From the cell containing the given text, extract its center point as [X, Y] coordinate. 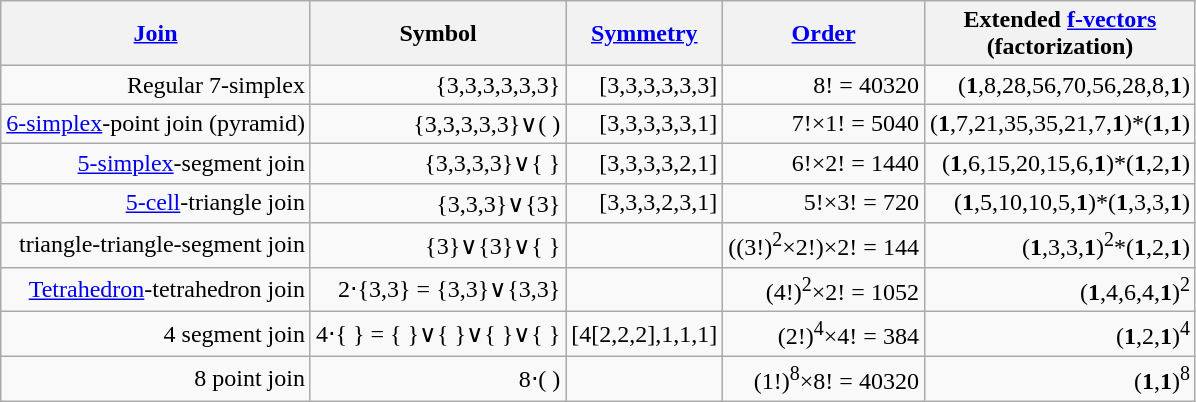
[3,3,3,2,3,1] [644, 203]
4⋅{ } = { }∨{ }∨{ }∨{ } [438, 334]
8! = 40320 [824, 85]
(4!)2×2! = 1052 [824, 290]
(1,7,21,35,35,21,7,1)*(1,1) [1060, 124]
[3,3,3,3,3,1] [644, 124]
{3,3,3}∨{3} [438, 203]
{3,3,3,3,3,3} [438, 85]
{3,3,3,3,3}∨( ) [438, 124]
4 segment join [156, 334]
Extended f-vectors(factorization) [1060, 34]
Tetrahedron-tetrahedron join [156, 290]
{3,3,3,3}∨{ } [438, 163]
(1,1)8 [1060, 378]
[3,3,3,3,2,1] [644, 163]
Symmetry [644, 34]
Symbol [438, 34]
2⋅{3,3} = {3,3}∨{3,3} [438, 290]
(1,6,15,20,15,6,1)*(1,2,1) [1060, 163]
Regular 7-simplex [156, 85]
(1,3,3,1)2*(1,2,1) [1060, 246]
((3!)2×2!)×2! = 144 [824, 246]
Join [156, 34]
(1,2,1)4 [1060, 334]
7!×1! = 5040 [824, 124]
5!×3! = 720 [824, 203]
(1,8,28,56,70,56,28,8,1) [1060, 85]
(1,4,6,4,1)2 [1060, 290]
{3}∨{3}∨{ } [438, 246]
6-simplex-point join (pyramid) [156, 124]
(2!)4×4! = 384 [824, 334]
8⋅( ) [438, 378]
(1!)8×8! = 40320 [824, 378]
5-cell-triangle join [156, 203]
8 point join [156, 378]
[4[2,2,2],1,1,1] [644, 334]
triangle-triangle-segment join [156, 246]
5-simplex-segment join [156, 163]
(1,5,10,10,5,1)*(1,3,3,1) [1060, 203]
Order [824, 34]
6!×2! = 1440 [824, 163]
[3,3,3,3,3,3] [644, 85]
